Scan for the cell matching the given text and deliver its [x, y] coordinate at center. 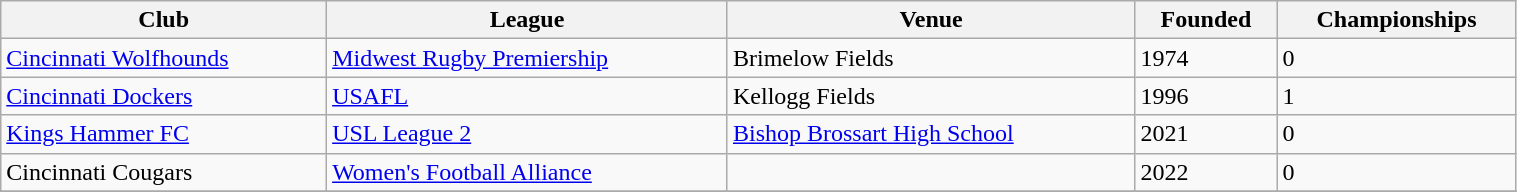
USL League 2 [528, 134]
Women's Football Alliance [528, 172]
Kellogg Fields [930, 96]
Founded [1206, 20]
Cincinnati Wolfhounds [164, 58]
League [528, 20]
1996 [1206, 96]
Bishop Brossart High School [930, 134]
Kings Hammer FC [164, 134]
1974 [1206, 58]
Championships [1396, 20]
1 [1396, 96]
Cincinnati Cougars [164, 172]
Cincinnati Dockers [164, 96]
Brimelow Fields [930, 58]
Venue [930, 20]
USAFL [528, 96]
Club [164, 20]
Midwest Rugby Premiership [528, 58]
2022 [1206, 172]
2021 [1206, 134]
